Return [x, y] of the center of cell containing provided text 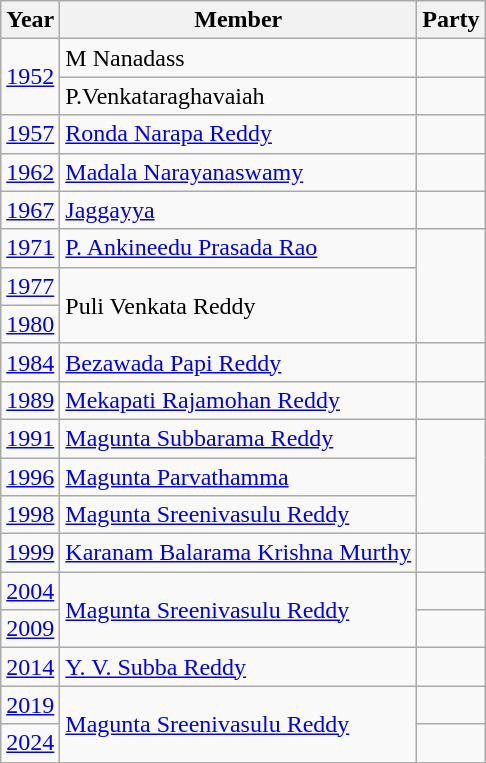
Bezawada Papi Reddy [238, 362]
Ronda Narapa Reddy [238, 134]
Year [30, 20]
Y. V. Subba Reddy [238, 667]
2014 [30, 667]
1957 [30, 134]
1971 [30, 248]
Member [238, 20]
1996 [30, 477]
1999 [30, 553]
Magunta Parvathamma [238, 477]
Karanam Balarama Krishna Murthy [238, 553]
Magunta Subbarama Reddy [238, 438]
2004 [30, 591]
Party [451, 20]
2009 [30, 629]
P. Ankineedu Prasada Rao [238, 248]
1980 [30, 324]
M Nanadass [238, 58]
2019 [30, 705]
1989 [30, 400]
Jaggayya [238, 210]
1952 [30, 77]
2024 [30, 743]
Puli Venkata Reddy [238, 305]
1991 [30, 438]
1962 [30, 172]
1984 [30, 362]
Madala Narayanaswamy [238, 172]
Mekapati Rajamohan Reddy [238, 400]
1967 [30, 210]
1998 [30, 515]
1977 [30, 286]
P.Venkataraghavaiah [238, 96]
